Provide the (X, Y) coordinate of the cell's center where the given text is located.  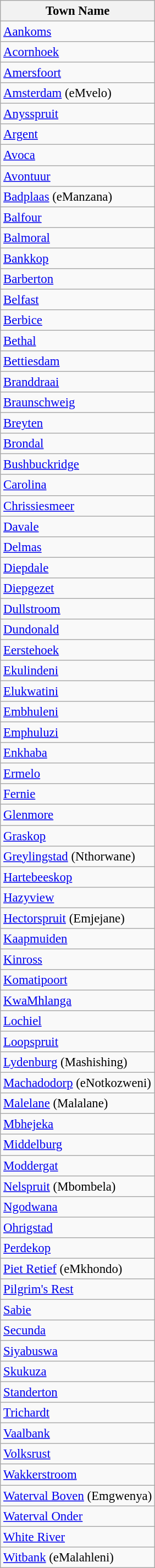
Perdekop (78, 1248)
Graskop (78, 836)
Argent (78, 134)
Davale (78, 527)
Amersfoort (78, 73)
KwaMhlanga (78, 1000)
Waterval Onder (78, 1516)
Ohrigstad (78, 1227)
Secunda (78, 1331)
Avontuur (78, 176)
Piet Retief (eMkhondo) (78, 1269)
Komatipoort (78, 980)
Town Name (78, 11)
Trichardt (78, 1413)
Aankoms (78, 32)
Kaapmuiden (78, 939)
Carolina (78, 485)
Pilgrim's Rest (78, 1289)
Greylingstad (Nthorwane) (78, 856)
Ermelo (78, 774)
Middelburg (78, 1145)
Brondal (78, 444)
Ekulindeni (78, 671)
Branddraai (78, 382)
Hartebeeskop (78, 877)
Balmoral (78, 237)
Machadodorp (eNotkozweni) (78, 1083)
Mbhejeka (78, 1124)
Vaalbank (78, 1434)
Fernie (78, 795)
White River (78, 1537)
Hectorspruit (Emjejane) (78, 918)
Berbice (78, 320)
Malelane (Malalane) (78, 1103)
Skukuza (78, 1372)
Breyten (78, 423)
Diepgezet (78, 588)
Standerton (78, 1392)
Bushbuckridge (78, 465)
Hazyview (78, 897)
Badplaas (eManzana) (78, 196)
Lochiel (78, 1021)
Kinross (78, 959)
Eerstehoek (78, 650)
Acornhoek (78, 52)
Avoca (78, 155)
Siyabuswa (78, 1351)
Bettiesdam (78, 361)
Anysspruit (78, 114)
Witbank (eMalahleni) (78, 1557)
Loopspruit (78, 1042)
Braunschweig (78, 403)
Barberton (78, 279)
Nelspruit (Mbombela) (78, 1186)
Moddergat (78, 1165)
Wakkerstroom (78, 1475)
Balfour (78, 217)
Emphuluzi (78, 733)
Enkhaba (78, 753)
Waterval Boven (Emgwenya) (78, 1496)
Chrissiesmeer (78, 506)
Ngodwana (78, 1207)
Delmas (78, 547)
Volksrust (78, 1454)
Amsterdam (eMvelo) (78, 93)
Dullstroom (78, 609)
Bankkop (78, 258)
Embhuleni (78, 712)
Sabie (78, 1310)
Belfast (78, 299)
Glenmore (78, 815)
Elukwatini (78, 692)
Lydenburg (Mashishing) (78, 1062)
Dundonald (78, 630)
Diepdale (78, 568)
Bethal (78, 341)
